Return the (X, Y) coordinate for the center point of the cell that contains the specified text.  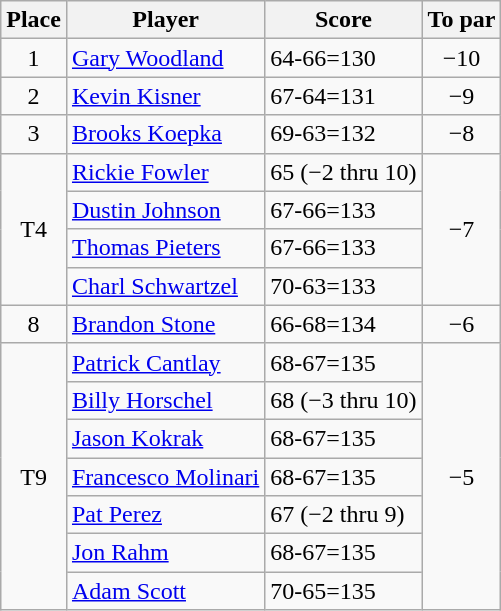
T4 (34, 229)
Adam Scott (165, 591)
Brandon Stone (165, 324)
Jon Rahm (165, 553)
−9 (462, 96)
−7 (462, 229)
65 (−2 thru 10) (344, 172)
Jason Kokrak (165, 438)
70-63=133 (344, 286)
T9 (34, 476)
66-68=134 (344, 324)
To par (462, 20)
−8 (462, 134)
Place (34, 20)
1 (34, 58)
Patrick Cantlay (165, 362)
67-64=131 (344, 96)
Pat Perez (165, 515)
64-66=130 (344, 58)
Rickie Fowler (165, 172)
69-63=132 (344, 134)
68 (−3 thru 10) (344, 400)
Charl Schwartzel (165, 286)
Dustin Johnson (165, 210)
−10 (462, 58)
Score (344, 20)
8 (34, 324)
Kevin Kisner (165, 96)
Billy Horschel (165, 400)
−5 (462, 476)
67 (−2 thru 9) (344, 515)
−6 (462, 324)
Thomas Pieters (165, 248)
3 (34, 134)
2 (34, 96)
Francesco Molinari (165, 477)
Brooks Koepka (165, 134)
Gary Woodland (165, 58)
Player (165, 20)
70-65=135 (344, 591)
